Extract the [X, Y] coordinate from the center of the cell holding the provided text.  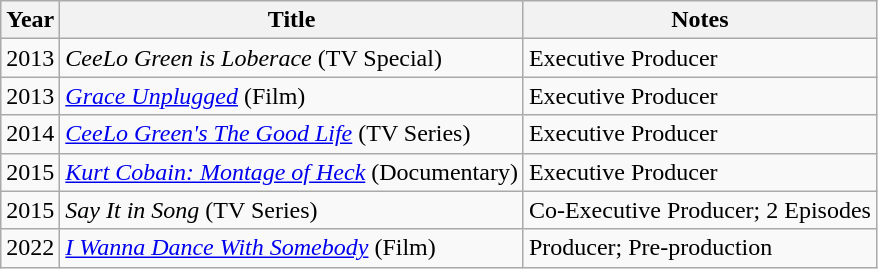
Notes [700, 20]
Kurt Cobain: Montage of Heck (Documentary) [292, 172]
Year [30, 20]
Producer; Pre-production [700, 248]
I Wanna Dance With Somebody (Film) [292, 248]
2014 [30, 134]
Grace Unplugged (Film) [292, 96]
CeeLo Green's The Good Life (TV Series) [292, 134]
Say It in Song (TV Series) [292, 210]
2022 [30, 248]
Title [292, 20]
CeeLo Green is Loberace (TV Special) [292, 58]
Co-Executive Producer; 2 Episodes [700, 210]
